Identify which cell holds the provided text, then report its (X, Y) central coordinate. 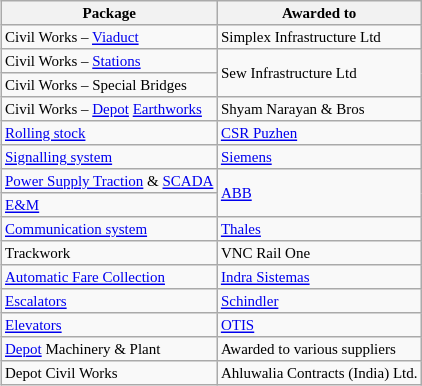
Communication system (109, 229)
ABB (319, 193)
Package (109, 13)
Depot Civil Works (109, 373)
OTIS (319, 325)
Elevators (109, 325)
Trackwork (109, 253)
Civil Works – Stations (109, 61)
Civil Works – Depot Earthworks (109, 109)
Depot Machinery & Plant (109, 349)
Signalling system (109, 157)
Civil Works – Viaduct (109, 37)
Awarded to (319, 13)
Sew Infrastructure Ltd (319, 73)
CSR Puzhen (319, 133)
E&M (109, 205)
Escalators (109, 301)
Civil Works – Special Bridges (109, 85)
Ahluwalia Contracts (India) Ltd. (319, 373)
Schindler (319, 301)
Simplex Infrastructure Ltd (319, 37)
Automatic Fare Collection (109, 277)
Thales (319, 229)
Power Supply Traction & SCADA (109, 181)
Awarded to various suppliers (319, 349)
Siemens (319, 157)
Indra Sistemas (319, 277)
VNC Rail One (319, 253)
Rolling stock (109, 133)
Shyam Narayan & Bros (319, 109)
